Find where the given text appears and provide that cell's center as [X, Y] coordinate. 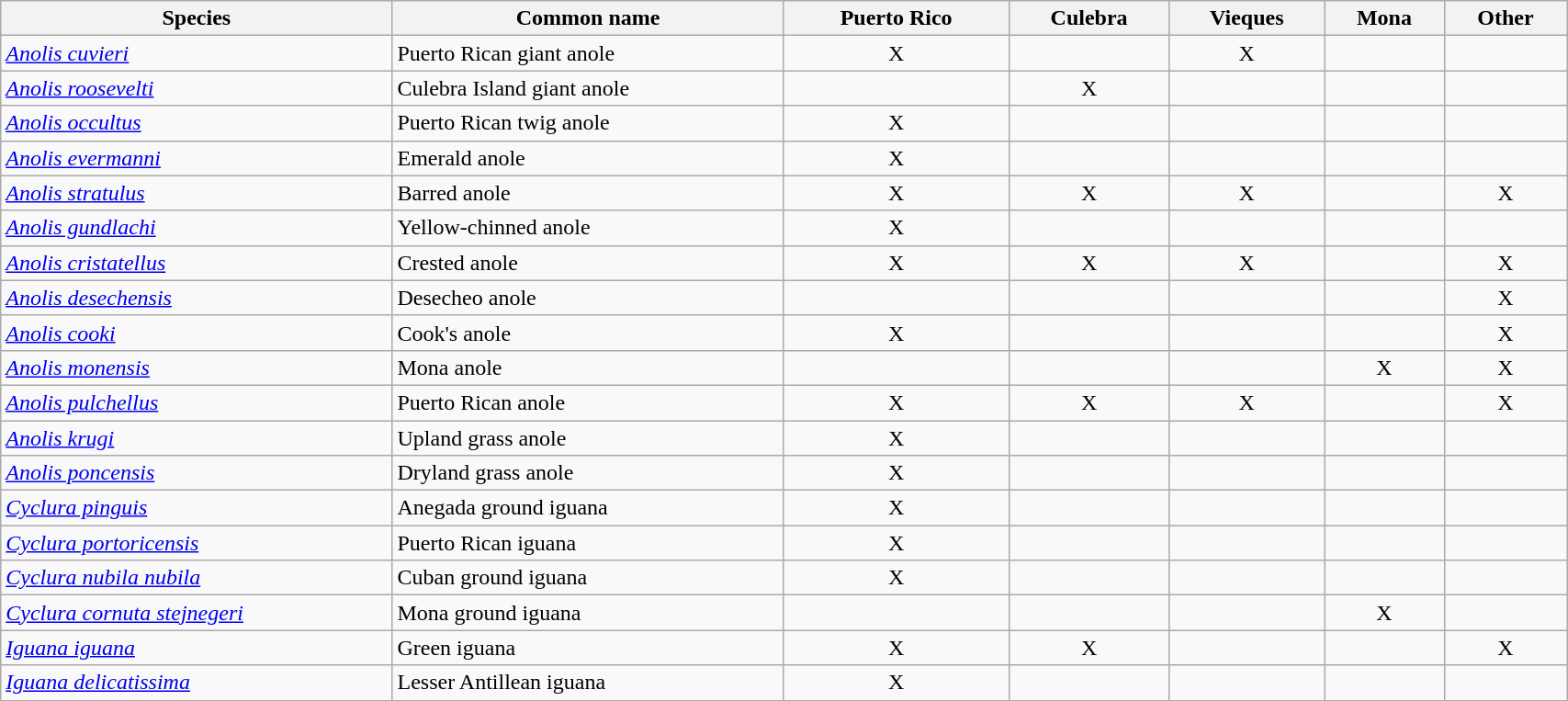
Species [197, 18]
Puerto Rican twig anole [588, 123]
Anolis occultus [197, 123]
Lesser Antillean iguana [588, 683]
Anolis desechensis [197, 298]
Mona [1385, 18]
Barred anole [588, 193]
Iguana iguana [197, 648]
Common name [588, 18]
Culebra Island giant anole [588, 88]
Puerto Rican anole [588, 402]
Culebra [1089, 18]
Iguana delicatissima [197, 683]
Yellow-chinned anole [588, 228]
Mona anole [588, 367]
Puerto Rican iguana [588, 543]
Cyclura nubila nubila [197, 578]
Emerald anole [588, 158]
Puerto Rican giant anole [588, 53]
Vieques [1247, 18]
Anolis gundlachi [197, 228]
Anolis pulchellus [197, 402]
Mona ground iguana [588, 613]
Cook's anole [588, 333]
Anolis cuvieri [197, 53]
Cyclura portoricensis [197, 543]
Cyclura cornuta stejnegeri [197, 613]
Anolis cooki [197, 333]
Anolis poncensis [197, 473]
Anolis stratulus [197, 193]
Anolis evermanni [197, 158]
Anolis cristatellus [197, 263]
Cuban ground iguana [588, 578]
Upland grass anole [588, 438]
Dryland grass anole [588, 473]
Desecheo anole [588, 298]
Green iguana [588, 648]
Anolis roosevelti [197, 88]
Crested anole [588, 263]
Cyclura pinguis [197, 508]
Anolis monensis [197, 367]
Puerto Rico [897, 18]
Other [1505, 18]
Anegada ground iguana [588, 508]
Anolis krugi [197, 438]
